Output the (X, Y) coordinate of the center of the cell containing the given text.  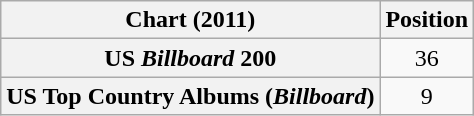
Chart (2011) (190, 20)
36 (427, 58)
9 (427, 96)
Position (427, 20)
US Top Country Albums (Billboard) (190, 96)
US Billboard 200 (190, 58)
